Detect which cell encompasses the target text, then output its [x, y] center coordinate. 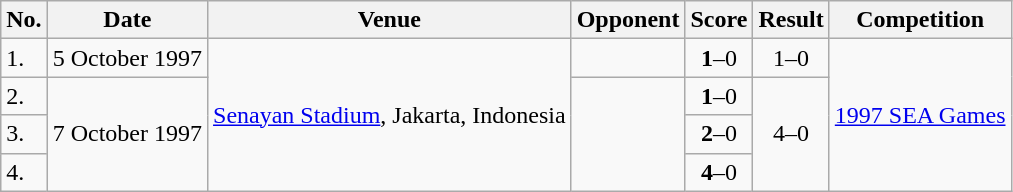
4. [24, 172]
Date [127, 20]
Venue [390, 20]
2. [24, 96]
Score [719, 20]
2–0 [719, 134]
7 October 1997 [127, 134]
1997 SEA Games [920, 115]
5 October 1997 [127, 58]
Senayan Stadium, Jakarta, Indonesia [390, 115]
Result [791, 20]
Competition [920, 20]
No. [24, 20]
Opponent [628, 20]
1. [24, 58]
3. [24, 134]
